Output the [X, Y] coordinate of the center of the cell containing the given text.  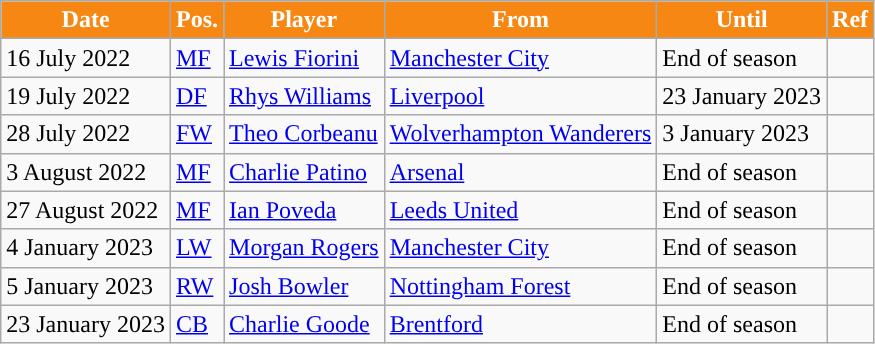
Rhys Williams [304, 96]
Date [86, 20]
DF [196, 96]
Arsenal [520, 172]
Wolverhampton Wanderers [520, 134]
19 July 2022 [86, 96]
From [520, 20]
Charlie Goode [304, 324]
Charlie Patino [304, 172]
Ref [850, 20]
Brentford [520, 324]
Until [742, 20]
3 August 2022 [86, 172]
Pos. [196, 20]
4 January 2023 [86, 248]
Theo Corbeanu [304, 134]
28 July 2022 [86, 134]
RW [196, 286]
Leeds United [520, 210]
27 August 2022 [86, 210]
3 January 2023 [742, 134]
16 July 2022 [86, 58]
Ian Poveda [304, 210]
CB [196, 324]
Liverpool [520, 96]
FW [196, 134]
Lewis Fiorini [304, 58]
Player [304, 20]
Nottingham Forest [520, 286]
LW [196, 248]
Josh Bowler [304, 286]
5 January 2023 [86, 286]
Morgan Rogers [304, 248]
